Return the (x, y) coordinate for the center point of the cell that contains the specified text.  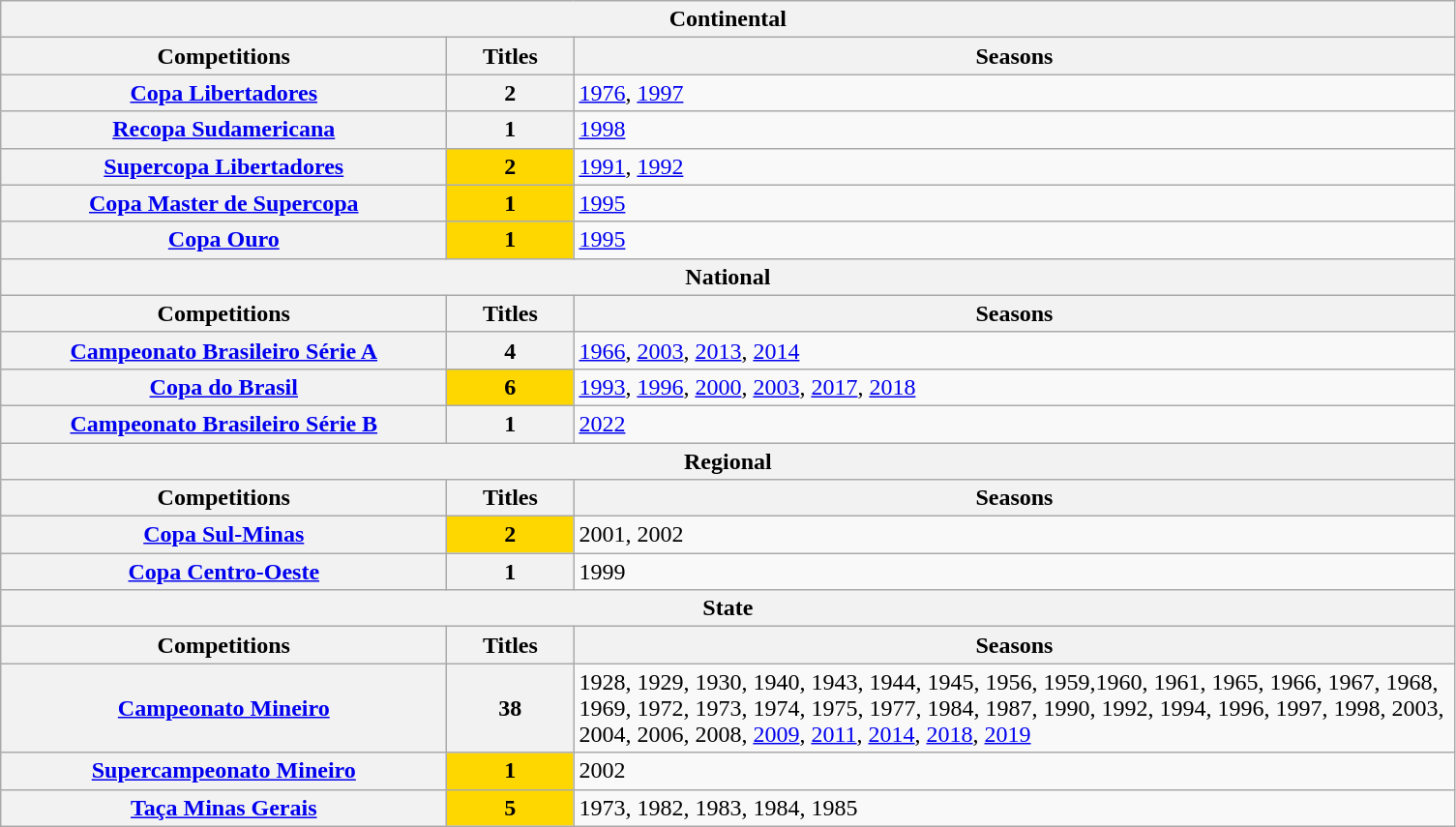
1999 (1014, 572)
1976, 1997 (1014, 93)
Campeonato Brasileiro Série A (224, 350)
National (728, 277)
4 (511, 350)
Copa Ouro (224, 240)
38 (511, 708)
1973, 1982, 1983, 1984, 1985 (1014, 808)
1993, 1996, 2000, 2003, 2017, 2018 (1014, 387)
Copa Centro-Oeste (224, 572)
Copa Sul-Minas (224, 535)
Recopa Sudamericana (224, 130)
Supercopa Libertadores (224, 166)
Regional (728, 461)
Continental (728, 19)
Copa do Brasil (224, 387)
2022 (1014, 424)
Supercampeonato Mineiro (224, 771)
2002 (1014, 771)
2001, 2002 (1014, 535)
1966, 2003, 2013, 2014 (1014, 350)
1991, 1992 (1014, 166)
Campeonato Mineiro (224, 708)
6 (511, 387)
State (728, 608)
Copa Libertadores (224, 93)
1998 (1014, 130)
Taça Minas Gerais (224, 808)
Campeonato Brasileiro Série B (224, 424)
5 (511, 808)
Copa Master de Supercopa (224, 203)
